Search for the cell housing the specified text and yield its (x, y) center coordinate. 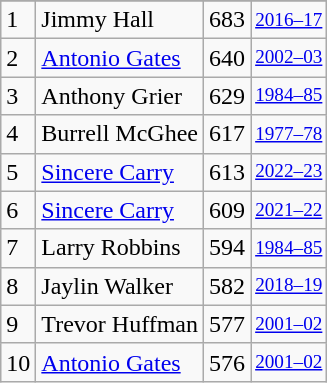
2 (18, 58)
582 (228, 286)
1977–78 (289, 134)
2016–17 (289, 20)
613 (228, 172)
4 (18, 134)
629 (228, 96)
Burrell McGhee (120, 134)
8 (18, 286)
594 (228, 248)
Trevor Huffman (120, 324)
683 (228, 20)
Larry Robbins (120, 248)
617 (228, 134)
3 (18, 96)
Jaylin Walker (120, 286)
640 (228, 58)
Anthony Grier (120, 96)
Jimmy Hall (120, 20)
6 (18, 210)
577 (228, 324)
9 (18, 324)
2002–03 (289, 58)
10 (18, 362)
1 (18, 20)
2021–22 (289, 210)
5 (18, 172)
609 (228, 210)
2022–23 (289, 172)
2018–19 (289, 286)
7 (18, 248)
576 (228, 362)
